Return the (X, Y) coordinate for the center point of the cell that contains the specified text.  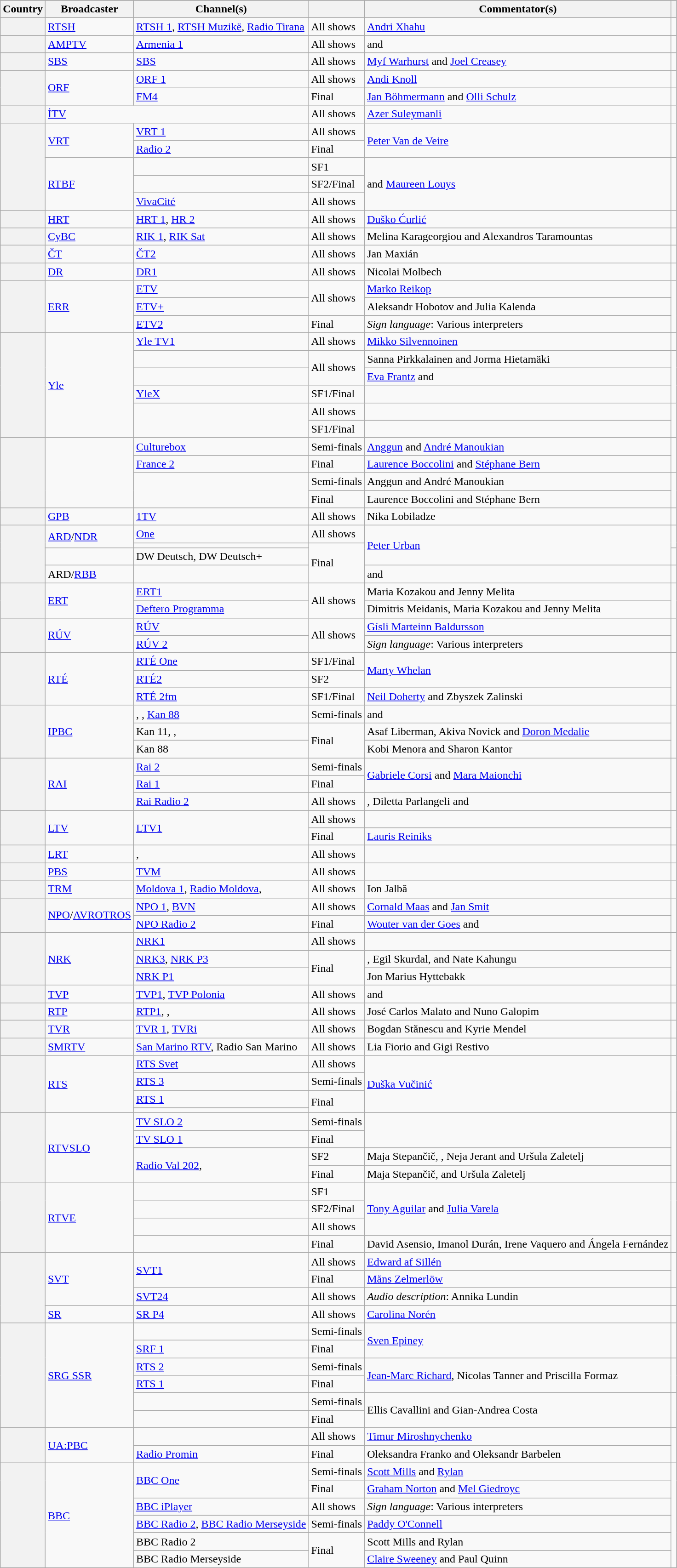
Asaf Liberman, Akiva Novick and Doron Medalie (518, 731)
NRK P1 (221, 976)
Country (23, 9)
Mikko Silvennoinen (518, 342)
RTÉ One (221, 661)
Culturebox (221, 446)
David Asensio, Imanol Durán, Irene Vaquero and Ángela Fernández (518, 1244)
Graham Norton and Mel Giedroyc (518, 1489)
RTSH 1, RTSH Muzikë, Radio Tirana (221, 27)
Tony Aguilar and Julia Varela (518, 1209)
HRT 1, HR 2 (221, 219)
Duško Ćurlić (518, 219)
Yle (89, 385)
SRG SSR (89, 1375)
Kobi Menora and Sharon Kantor (518, 749)
PBS (89, 872)
Radio Promin (221, 1454)
UA:PBC (89, 1445)
ERT1 (221, 592)
NRK1 (221, 941)
NPO/AVROTROS (89, 915)
LRT (89, 854)
SR (89, 1314)
ERT (89, 600)
DR (89, 272)
Edward af Sillén (518, 1261)
RTVE (89, 1218)
TRM (89, 889)
LTV1 (221, 828)
Eva Frantz and (518, 376)
Andri Xhahu (518, 27)
, Egil Skurdal, and Nate Kahungu (518, 959)
Peter Van de Veire (518, 140)
1TV (221, 517)
TV SLO 1 (221, 1139)
ČT2 (221, 254)
Maja Stepančič, and Uršula Zaletelj (518, 1174)
, (221, 854)
Maja Stepančič, , Neja Jerant and Uršula Zaletelj (518, 1157)
Maria Kozakou and Jenny Melita (518, 592)
Andi Knoll (518, 79)
Channel(s) (221, 9)
Lauris Reiniks (518, 837)
ARD/RBB (89, 574)
TVR (89, 1029)
RTVSLO (89, 1148)
TVR 1, TVRi (221, 1029)
Sven Epiney (518, 1340)
, Diletta Parlangeli and (518, 802)
LTV (89, 828)
Neil Doherty and Zbyszek Zalinski (518, 696)
Carolina Norén (518, 1314)
Timur Miroshnychenko (518, 1437)
FM4 (221, 97)
RÚV 2 (221, 644)
Lia Fiorio and Gigi Restivo (518, 1047)
and Maureen Louys (518, 184)
VRT (89, 140)
AMPTV (89, 44)
RTP1, , (221, 1011)
RTBF (89, 184)
YleX (221, 394)
İTV (177, 114)
RTÉ2 (221, 679)
ORF 1 (221, 79)
RTP (89, 1011)
RTÉ (89, 679)
One (221, 534)
Rai Radio 2 (221, 802)
Broadcaster (89, 9)
Ion Jalbă (518, 889)
Wouter van der Goes and (518, 924)
RTÉ 2fm (221, 696)
Azer Suleymanli (518, 114)
Marty Whelan (518, 670)
Gabriele Corsi and Mara Maionchi (518, 775)
BBC Radio 2, BBC Radio Merseyside (221, 1524)
José Carlos Malato and Nuno Galopim (518, 1011)
SMRTV (89, 1047)
RAI (89, 784)
Audio description: Annika Lundin (518, 1296)
RTSH (89, 27)
ERR (89, 307)
Sanna Pirkkalainen and Jorma Hietamäki (518, 359)
ETV2 (221, 324)
Jan Böhmermann and Olli Schulz (518, 97)
TVM (221, 872)
ETV (221, 289)
ARD/NDR (89, 537)
Claire Sweeney and Paul Quinn (518, 1559)
BBC Radio 2 (221, 1541)
Armenia 1 (221, 44)
BBC Radio Merseyside (221, 1559)
Jean-Marc Richard, Nicolas Tanner and Priscilla Formaz (518, 1375)
BBC One (221, 1480)
SRF 1 (221, 1349)
DR1 (221, 272)
SR P4 (221, 1314)
ORF (89, 88)
ČT (89, 254)
RTS Svet (221, 1064)
Nika Lobiladze (518, 517)
SVT (89, 1279)
VivaCité (221, 201)
VRT 1 (221, 131)
Dimitris Meidanis, Maria Kozakou and Jenny Melita (518, 609)
Måns Zelmerlöw (518, 1279)
CyBC (89, 237)
SVT1 (221, 1270)
Deftero Programma (221, 609)
Melina Karageorgiou and Alexandros Taramountas (518, 237)
Jon Marius Hyttebakk (518, 976)
Gísli Marteinn Baldursson (518, 627)
Oleksandra Franko and Oleksandr Barbelen (518, 1454)
GPB (89, 517)
NPO 1, BVN (221, 907)
Rai 1 (221, 784)
DW Deutsch, DW Deutsch+ (221, 557)
HRT (89, 219)
IPBC (89, 731)
Kan 11, , (221, 731)
NRK (89, 959)
BBC (89, 1515)
San Marino RTV, Radio San Marino (221, 1047)
Yle TV1 (221, 342)
Cornald Maas and Jan Smit (518, 907)
Radio Val 202, (221, 1165)
Commentator(s) (518, 9)
Aleksandr Hobotov and Julia Kalenda (518, 307)
RTS (89, 1084)
SVT24 (221, 1296)
Kan 88 (221, 749)
Ellis Cavallini and Gian-Andrea Costa (518, 1410)
RTS 3 (221, 1082)
Peter Urban (518, 545)
RIK 1, RIK Sat (221, 237)
Moldova 1, Radio Moldova, (221, 889)
France 2 (221, 464)
Paddy O'Connell (518, 1524)
TVP1, TVP Polonia (221, 994)
NRK3, NRK P3 (221, 959)
RTS 2 (221, 1367)
Marko Reikop (518, 289)
Bogdan Stănescu and Kyrie Mendel (518, 1029)
TV SLO 2 (221, 1122)
Myf Warhurst and Joel Creasey (518, 62)
ETV+ (221, 307)
NPO Radio 2 (221, 924)
Duška Vučinić (518, 1084)
, , Kan 88 (221, 714)
Rai 2 (221, 766)
BBC iPlayer (221, 1506)
Nicolai Molbech (518, 272)
TVP (89, 994)
Radio 2 (221, 149)
Jan Maxián (518, 254)
